Output the [x, y] coordinate of the center of the cell containing the given text.  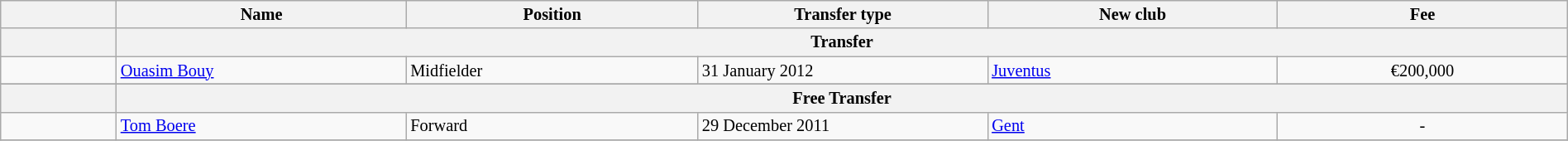
Gent [1132, 126]
Position [552, 14]
- [1422, 126]
31 January 2012 [843, 70]
Fee [1422, 14]
Name [261, 14]
Ouasim Bouy [261, 70]
29 December 2011 [843, 126]
New club [1132, 14]
Juventus [1132, 70]
Free Transfer [842, 98]
Tom Boere [261, 126]
Transfer [842, 42]
€200,000 [1422, 70]
Forward [552, 126]
Midfielder [552, 70]
Transfer type [843, 14]
